Scan for the cell matching the given text and deliver its [x, y] coordinate at center. 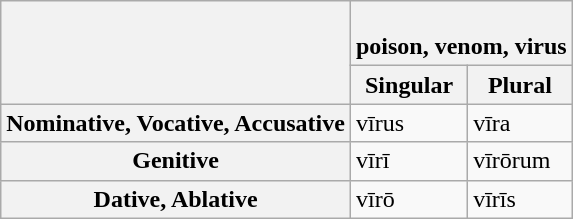
Nominative, Vocative, Accusative [176, 123]
vīrus [408, 123]
vīrī [408, 161]
poison, venom, virus [461, 34]
vīrō [408, 199]
Plural [520, 85]
vīrīs [520, 199]
vīra [520, 123]
Singular [408, 85]
vīrōrum [520, 161]
Genitive [176, 161]
Dative, Ablative [176, 199]
